Scan for the cell matching the given text and deliver its [x, y] coordinate at center. 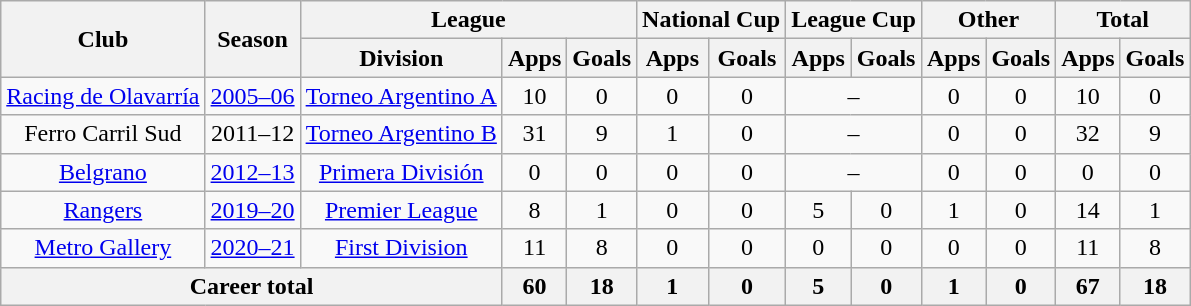
2011–12 [252, 134]
Torneo Argentino A [401, 96]
League Cup [854, 20]
2019–20 [252, 210]
National Cup [712, 20]
Season [252, 39]
Premier League [401, 210]
14 [1088, 210]
32 [1088, 134]
60 [534, 286]
Other [988, 20]
67 [1088, 286]
Torneo Argentino B [401, 134]
Belgrano [103, 172]
Club [103, 39]
2005–06 [252, 96]
Rangers [103, 210]
Division [401, 58]
Racing de Olavarría [103, 96]
2012–13 [252, 172]
First Division [401, 248]
Career total [252, 286]
2020–21 [252, 248]
31 [534, 134]
Primera División [401, 172]
Metro Gallery [103, 248]
Ferro Carril Sud [103, 134]
Total [1123, 20]
League [468, 20]
